Locate the cell with the specified text and output its [X, Y] center coordinate. 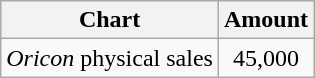
Oricon physical sales [110, 58]
Chart [110, 20]
Amount [266, 20]
45,000 [266, 58]
